Provide the (X, Y) coordinate of the cell's center where the given text is located.  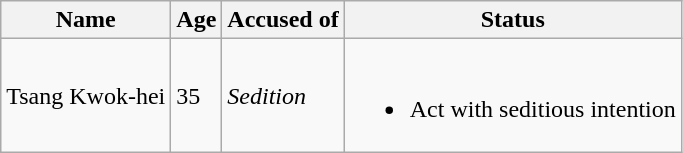
35 (196, 96)
Status (512, 20)
Tsang Kwok-hei (86, 96)
Name (86, 20)
Age (196, 20)
Accused of (283, 20)
Sedition (283, 96)
Act with seditious intention (512, 96)
